Locate the cell with the specified text and output its (X, Y) center coordinate. 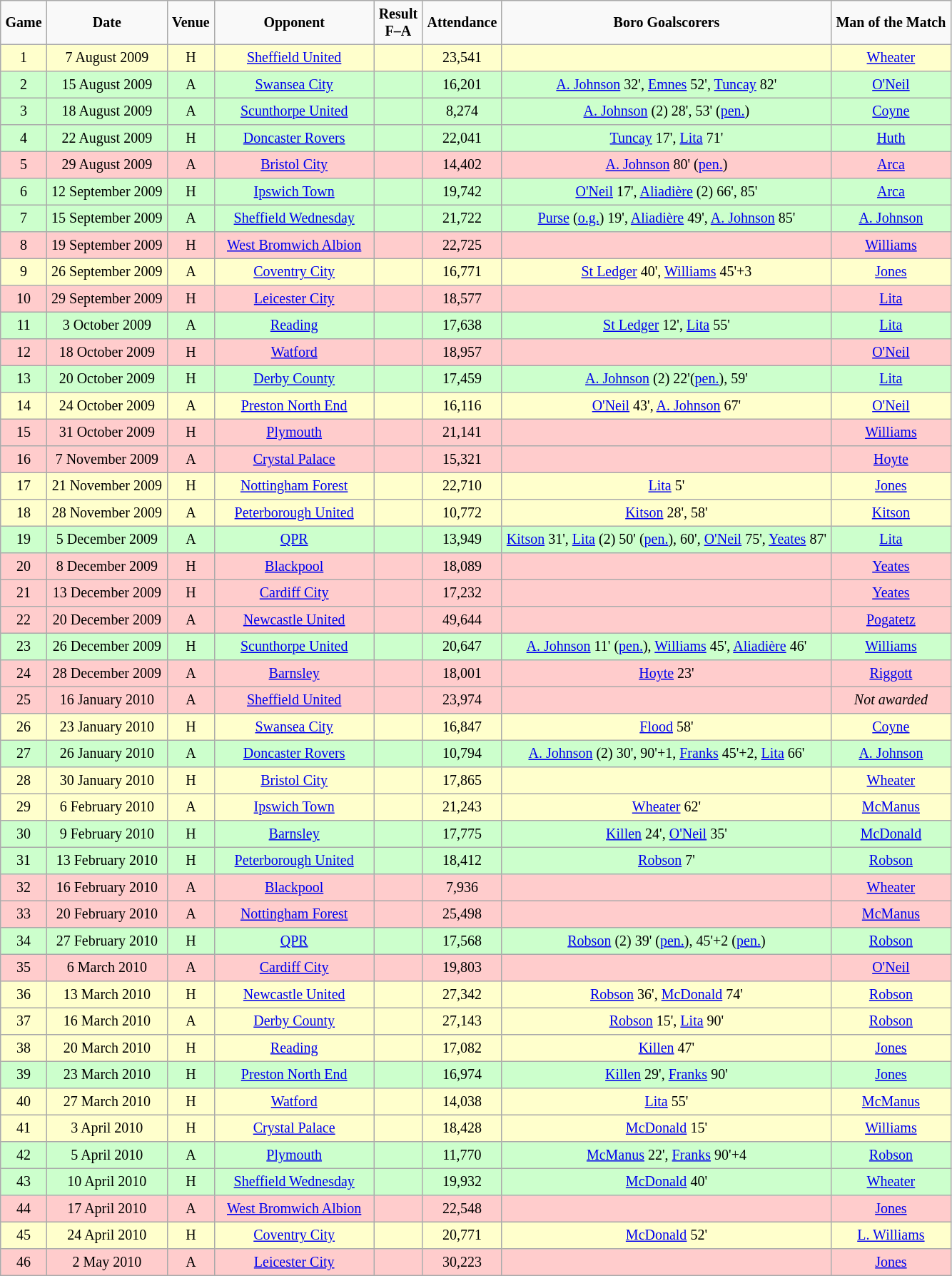
2 (24, 85)
3 (24, 111)
A. Johnson 32', Emnes 52', Tuncay 82' (667, 85)
7 November 2009 (107, 460)
A. Johnson 11' (pen.), Williams 45', Aliadière 46' (667, 647)
26 September 2009 (107, 272)
McManus 22', Franks 90'+4 (667, 1155)
17,775 (462, 834)
Lita 55' (667, 1102)
44 (24, 1209)
4 (24, 138)
25 (24, 700)
10 (24, 299)
29 September 2009 (107, 299)
32 (24, 888)
41 (24, 1128)
24 October 2009 (107, 406)
Killen 29', Franks 90' (667, 1075)
21,722 (462, 218)
8 (24, 245)
17,459 (462, 379)
14,402 (462, 165)
Huth (891, 138)
27 February 2010 (107, 941)
27,143 (462, 1021)
33 (24, 914)
24 April 2010 (107, 1235)
13 December 2009 (107, 593)
21 (24, 593)
19,742 (462, 192)
37 (24, 1021)
38 (24, 1048)
Man of the Match (891, 23)
22 (24, 620)
9 (24, 272)
5 April 2010 (107, 1155)
13 February 2010 (107, 861)
16,201 (462, 85)
28 December 2009 (107, 674)
27 (24, 754)
10,772 (462, 513)
7,936 (462, 888)
Attendance (462, 23)
25,498 (462, 914)
7 August 2009 (107, 58)
30 (24, 834)
15 (24, 432)
20 December 2009 (107, 620)
11 (24, 325)
23 March 2010 (107, 1075)
36 (24, 995)
16 (24, 460)
Venue (191, 23)
43 (24, 1182)
10,794 (462, 754)
29 (24, 807)
40 (24, 1102)
22,710 (462, 486)
17,638 (462, 325)
28 (24, 781)
Hoyte (891, 460)
14,038 (462, 1102)
26 January 2010 (107, 754)
16 February 2010 (107, 888)
O'Neil 43', A. Johnson 67' (667, 406)
16 March 2010 (107, 1021)
Date (107, 23)
2 May 2010 (107, 1262)
13,949 (462, 540)
11,770 (462, 1155)
13 (24, 379)
8 December 2009 (107, 567)
Lita 5' (667, 486)
O'Neil 17', Aliadière (2) 66', 85' (667, 192)
Tuncay 17', Lita 71' (667, 138)
27,342 (462, 995)
18 October 2009 (107, 353)
27 March 2010 (107, 1102)
34 (24, 941)
6 (24, 192)
McDonald 40' (667, 1182)
6 February 2010 (107, 807)
18 (24, 513)
31 (24, 861)
26 (24, 727)
17,232 (462, 593)
18,577 (462, 299)
49,644 (462, 620)
29 August 2009 (107, 165)
15,321 (462, 460)
18,089 (462, 567)
Opponent (294, 23)
Robson (2) 39' (pen.), 45'+2 (pen.) (667, 941)
28 November 2009 (107, 513)
Riggott (891, 674)
Flood 58' (667, 727)
21 November 2009 (107, 486)
19 September 2009 (107, 245)
19,932 (462, 1182)
8,274 (462, 111)
45 (24, 1235)
20 February 2010 (107, 914)
21,243 (462, 807)
14 (24, 406)
24 (24, 674)
Purse (o.g.) 19', Aliadière 49', A. Johnson 85' (667, 218)
A. Johnson 80' (pen.) (667, 165)
Pogatetz (891, 620)
ResultF–A (398, 23)
16 January 2010 (107, 700)
17,082 (462, 1048)
Robson 36', McDonald 74' (667, 995)
3 October 2009 (107, 325)
17 April 2010 (107, 1209)
23,974 (462, 700)
22,041 (462, 138)
7 (24, 218)
9 February 2010 (107, 834)
20 (24, 567)
1 (24, 58)
30 January 2010 (107, 781)
17 (24, 486)
20,771 (462, 1235)
Not awarded (891, 700)
23 (24, 647)
A. Johnson (2) 30', 90'+1, Franks 45'+2, Lita 66' (667, 754)
31 October 2009 (107, 432)
39 (24, 1075)
McDonald (891, 834)
A. Johnson (2) 22'(pen.), 59' (667, 379)
Game (24, 23)
26 December 2009 (107, 647)
16,771 (462, 272)
Kitson (891, 513)
21,141 (462, 432)
20 March 2010 (107, 1048)
15 September 2009 (107, 218)
St Ledger 12', Lita 55' (667, 325)
10 April 2010 (107, 1182)
20,647 (462, 647)
Boro Goalscorers (667, 23)
L. Williams (891, 1235)
46 (24, 1262)
Killen 24', O'Neil 35' (667, 834)
13 March 2010 (107, 995)
18,428 (462, 1128)
19 (24, 540)
22,725 (462, 245)
18,001 (462, 674)
17,568 (462, 941)
5 (24, 165)
Hoyte 23' (667, 674)
McDonald 52' (667, 1235)
17,865 (462, 781)
16,847 (462, 727)
30,223 (462, 1262)
12 September 2009 (107, 192)
McDonald 15' (667, 1128)
Killen 47' (667, 1048)
22 August 2009 (107, 138)
Wheater 62' (667, 807)
16,974 (462, 1075)
Kitson 28', 58' (667, 513)
22,548 (462, 1209)
3 April 2010 (107, 1128)
St Ledger 40', Williams 45'+3 (667, 272)
15 August 2009 (107, 85)
6 March 2010 (107, 968)
35 (24, 968)
Robson 15', Lita 90' (667, 1021)
Kitson 31', Lita (2) 50' (pen.), 60', O'Neil 75', Yeates 87' (667, 540)
23 January 2010 (107, 727)
12 (24, 353)
20 October 2009 (107, 379)
18,412 (462, 861)
5 December 2009 (107, 540)
Robson 7' (667, 861)
19,803 (462, 968)
18 August 2009 (107, 111)
18,957 (462, 353)
23,541 (462, 58)
A. Johnson (2) 28', 53' (pen.) (667, 111)
42 (24, 1155)
16,116 (462, 406)
